Pinpoint the cell where the given text exists, returning its [X, Y] midpoint coordinate. 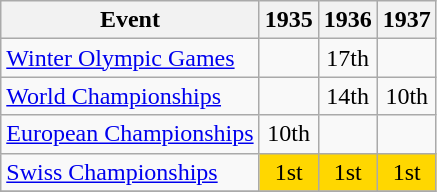
14th [348, 96]
Winter Olympic Games [130, 58]
Swiss Championships [130, 172]
Event [130, 20]
1935 [288, 20]
1936 [348, 20]
17th [348, 58]
World Championships [130, 96]
1937 [406, 20]
European Championships [130, 134]
